Determine the [x, y] coordinate at the center of the cell enclosing the given text.  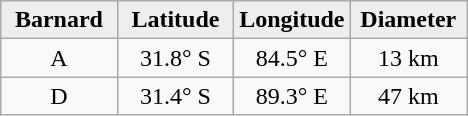
89.3° E [292, 96]
13 km [408, 58]
Longitude [292, 20]
31.4° S [175, 96]
A [59, 58]
31.8° S [175, 58]
47 km [408, 96]
D [59, 96]
Barnard [59, 20]
Latitude [175, 20]
84.5° E [292, 58]
Diameter [408, 20]
